Return the (x, y) coordinate for the center point of the cell that contains the specified text.  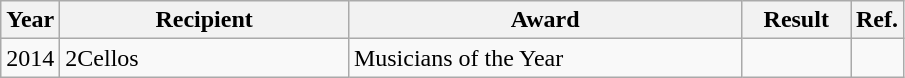
Musicians of the Year (545, 58)
2014 (30, 58)
Result (796, 20)
Award (545, 20)
Ref. (876, 20)
Recipient (204, 20)
2Cellos (204, 58)
Year (30, 20)
